Detect which cell encompasses the target text, then output its [X, Y] center coordinate. 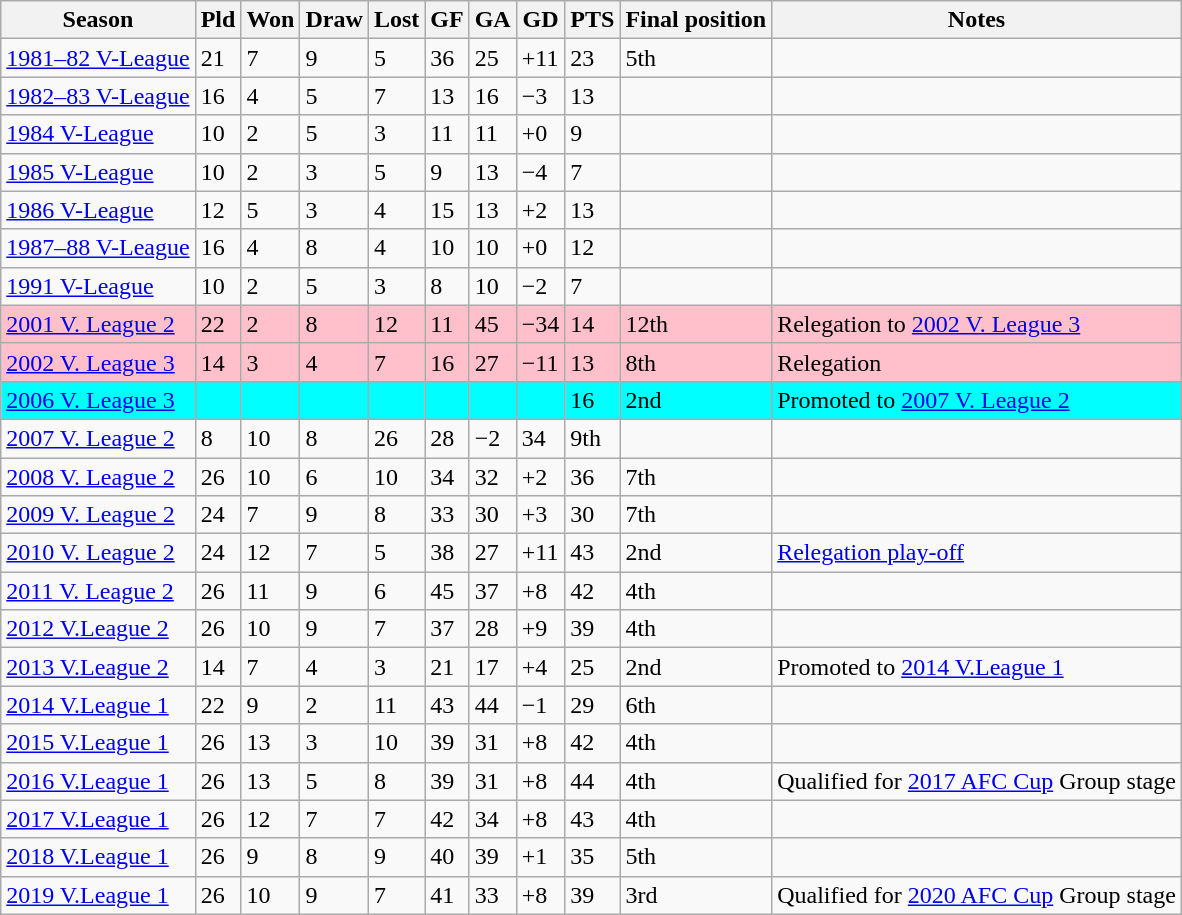
2011 V. League 2 [98, 591]
40 [447, 857]
3rd [696, 895]
17 [492, 667]
Qualified for 2017 AFC Cup Group stage [977, 781]
2017 V.League 1 [98, 819]
41 [447, 895]
2012 V.League 2 [98, 629]
Lost [396, 20]
+3 [540, 515]
+4 [540, 667]
8th [696, 362]
2002 V. League 3 [98, 362]
Draw [334, 20]
2019 V.League 1 [98, 895]
Promoted to 2007 V. League 2 [977, 400]
38 [447, 553]
2007 V. League 2 [98, 438]
Pld [218, 20]
2009 V. League 2 [98, 515]
+9 [540, 629]
GF [447, 20]
1986 V-League [98, 210]
12th [696, 324]
GD [540, 20]
Relegation to 2002 V. League 3 [977, 324]
1987–88 V-League [98, 248]
PTS [592, 20]
1991 V-League [98, 286]
2018 V.League 1 [98, 857]
2006 V. League 3 [98, 400]
1985 V-League [98, 172]
Won [270, 20]
1984 V-League [98, 134]
6th [696, 705]
2016 V.League 1 [98, 781]
−11 [540, 362]
Final position [696, 20]
−1 [540, 705]
−4 [540, 172]
2001 V. League 2 [98, 324]
−34 [540, 324]
35 [592, 857]
−3 [540, 96]
Season [98, 20]
32 [492, 477]
1982–83 V-League [98, 96]
2014 V.League 1 [98, 705]
Qualified for 2020 AFC Cup Group stage [977, 895]
23 [592, 58]
Relegation [977, 362]
2008 V. League 2 [98, 477]
15 [447, 210]
Promoted to 2014 V.League 1 [977, 667]
Notes [977, 20]
GA [492, 20]
2013 V.League 2 [98, 667]
Relegation play-off [977, 553]
+1 [540, 857]
9th [592, 438]
2015 V.League 1 [98, 743]
2010 V. League 2 [98, 553]
1981–82 V-League [98, 58]
29 [592, 705]
